Detect which cell encompasses the target text, then output its [x, y] center coordinate. 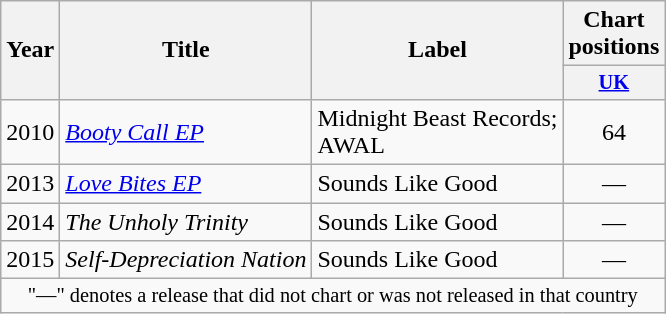
Title [186, 50]
Love Bites EP [186, 184]
2015 [30, 260]
2010 [30, 132]
Label [438, 50]
64 [614, 132]
2014 [30, 222]
UK [614, 83]
Midnight Beast Records;AWAL [438, 132]
Chart positions [614, 34]
The Unholy Trinity [186, 222]
Year [30, 50]
"—" denotes a release that did not chart or was not released in that country [333, 296]
Self-Depreciation Nation [186, 260]
2013 [30, 184]
Booty Call EP [186, 132]
